Locate the cell with the specified text and output its [x, y] center coordinate. 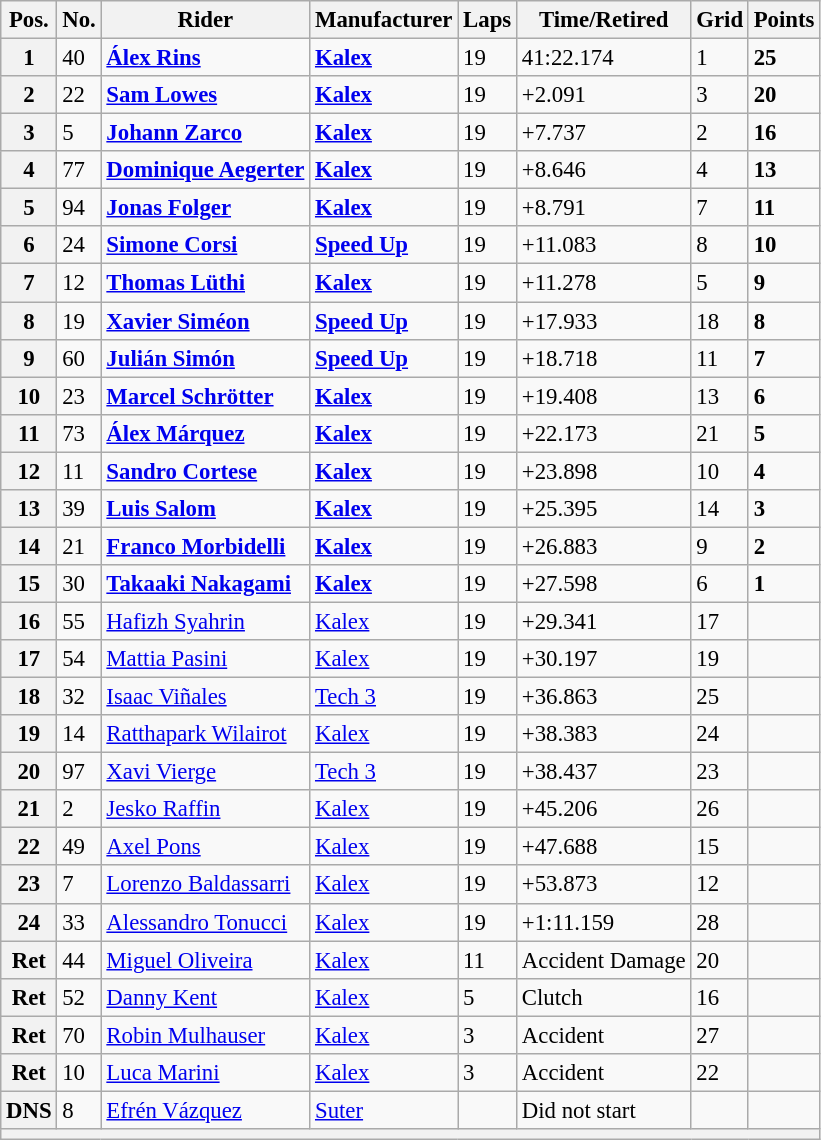
54 [79, 659]
Manufacturer [384, 20]
Time/Retired [604, 20]
DNS [29, 1110]
Pos. [29, 20]
Miguel Oliveira [206, 960]
+18.718 [604, 358]
Jonas Folger [206, 208]
Lorenzo Baldassarri [206, 885]
33 [79, 922]
+2.091 [604, 95]
+38.383 [604, 734]
Danny Kent [206, 997]
Did not start [604, 1110]
+25.395 [604, 509]
26 [720, 809]
Sam Lowes [206, 95]
No. [79, 20]
+8.646 [604, 170]
30 [79, 584]
+47.688 [604, 847]
Jesko Raffin [206, 809]
Rider [206, 20]
39 [79, 509]
Mattia Pasini [206, 659]
Clutch [604, 997]
+26.883 [604, 546]
Álex Márquez [206, 433]
Álex Rins [206, 58]
Simone Corsi [206, 245]
97 [79, 772]
27 [720, 1035]
Julián Simón [206, 358]
Dominique Aegerter [206, 170]
Xavi Vierge [206, 772]
Ratthapark Wilairot [206, 734]
+7.737 [604, 133]
Suter [384, 1110]
+11.278 [604, 283]
49 [79, 847]
+27.598 [604, 584]
Laps [488, 20]
Axel Pons [206, 847]
Xavier Siméon [206, 321]
+30.197 [604, 659]
Sandro Cortese [206, 471]
+36.863 [604, 697]
Hafizh Syahrin [206, 621]
Points [784, 20]
55 [79, 621]
+45.206 [604, 809]
Accident Damage [604, 960]
+22.173 [604, 433]
60 [79, 358]
Takaaki Nakagami [206, 584]
Robin Mulhauser [206, 1035]
Grid [720, 20]
Johann Zarco [206, 133]
Efrén Vázquez [206, 1110]
Luca Marini [206, 1073]
+38.437 [604, 772]
73 [79, 433]
44 [79, 960]
Isaac Viñales [206, 697]
28 [720, 922]
Marcel Schrötter [206, 396]
Alessandro Tonucci [206, 922]
52 [79, 997]
+53.873 [604, 885]
+17.933 [604, 321]
41:22.174 [604, 58]
Luis Salom [206, 509]
70 [79, 1035]
+19.408 [604, 396]
+11.083 [604, 245]
40 [79, 58]
Franco Morbidelli [206, 546]
+1:11.159 [604, 922]
+29.341 [604, 621]
+23.898 [604, 471]
94 [79, 208]
32 [79, 697]
77 [79, 170]
+8.791 [604, 208]
Thomas Lüthi [206, 283]
